Return [X, Y] of the center of cell containing provided text 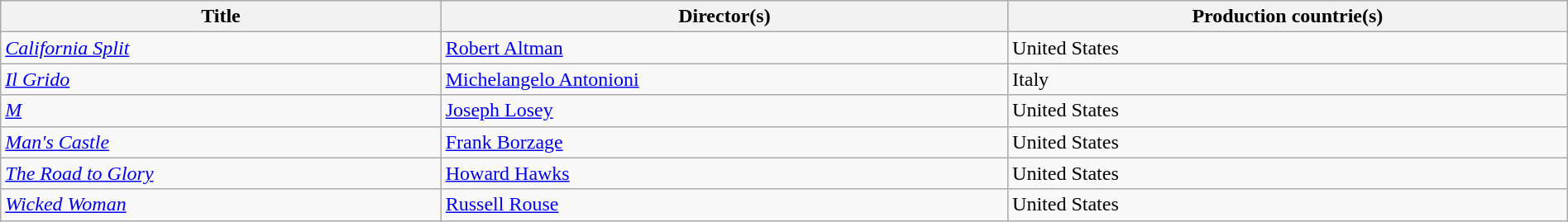
Director(s) [724, 17]
Il Grido [221, 79]
Production countrie(s) [1288, 17]
The Road to Glory [221, 173]
Man's Castle [221, 142]
Title [221, 17]
Wicked Woman [221, 205]
Italy [1288, 79]
Michelangelo Antonioni [724, 79]
Russell Rouse [724, 205]
Frank Borzage [724, 142]
Joseph Losey [724, 111]
Howard Hawks [724, 173]
Robert Altman [724, 48]
M [221, 111]
California Split [221, 48]
